Extract the [X, Y] coordinate from the center of the cell holding the provided text.  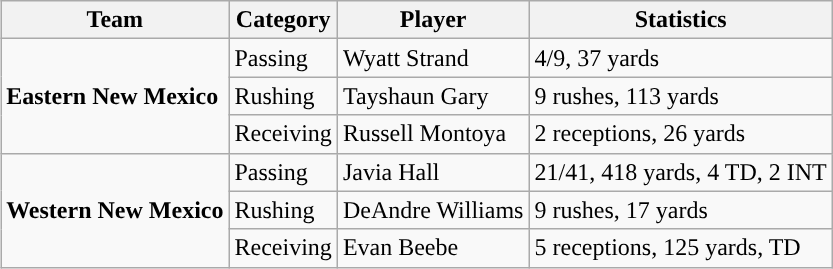
Evan Beebe [433, 248]
9 rushes, 17 yards [680, 210]
21/41, 418 yards, 4 TD, 2 INT [680, 172]
9 rushes, 113 yards [680, 96]
Player [433, 20]
Eastern New Mexico [115, 96]
2 receptions, 26 yards [680, 134]
5 receptions, 125 yards, TD [680, 248]
Wyatt Strand [433, 58]
Team [115, 20]
Russell Montoya [433, 134]
4/9, 37 yards [680, 58]
Western New Mexico [115, 210]
Category [283, 20]
DeAndre Williams [433, 210]
Statistics [680, 20]
Javia Hall [433, 172]
Tayshaun Gary [433, 96]
